Identify which cell holds the provided text, then report its (x, y) central coordinate. 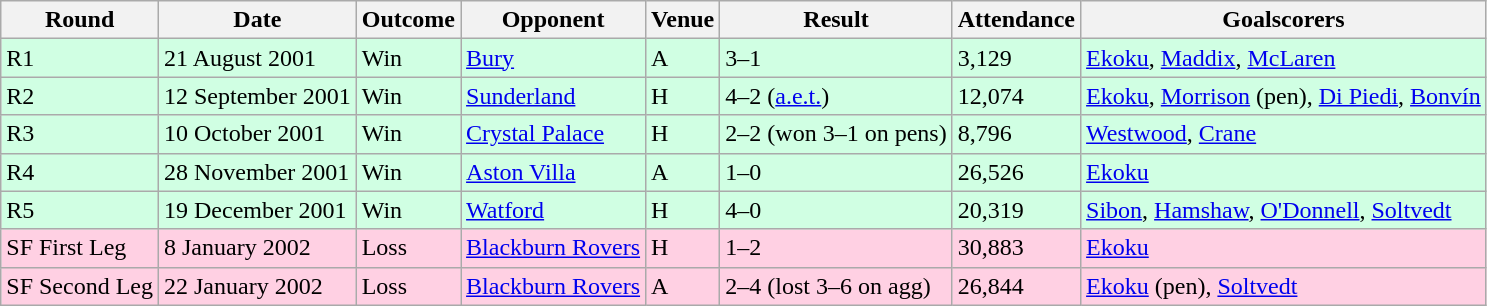
3–1 (836, 58)
26,526 (1016, 172)
SF First Leg (80, 248)
3,129 (1016, 58)
4–2 (a.e.t.) (836, 96)
30,883 (1016, 248)
Round (80, 20)
2–2 (won 3–1 on pens) (836, 134)
R2 (80, 96)
26,844 (1016, 286)
28 November 2001 (257, 172)
Crystal Palace (554, 134)
Outcome (408, 20)
Sunderland (554, 96)
Venue (683, 20)
1–2 (836, 248)
Result (836, 20)
12,074 (1016, 96)
8 January 2002 (257, 248)
8,796 (1016, 134)
Goalscorers (1284, 20)
Westwood, Crane (1284, 134)
Date (257, 20)
2–4 (lost 3–6 on agg) (836, 286)
20,319 (1016, 210)
19 December 2001 (257, 210)
R4 (80, 172)
Watford (554, 210)
R3 (80, 134)
Ekoku, Morrison (pen), Di Piedi, Bonvín (1284, 96)
12 September 2001 (257, 96)
1–0 (836, 172)
10 October 2001 (257, 134)
R5 (80, 210)
4–0 (836, 210)
SF Second Leg (80, 286)
Aston Villa (554, 172)
21 August 2001 (257, 58)
Ekoku, Maddix, McLaren (1284, 58)
R1 (80, 58)
Opponent (554, 20)
Bury (554, 58)
22 January 2002 (257, 286)
Attendance (1016, 20)
Sibon, Hamshaw, O'Donnell, Soltvedt (1284, 210)
Ekoku (pen), Soltvedt (1284, 286)
